Pinpoint the cell where the given text exists, returning its (X, Y) midpoint coordinate. 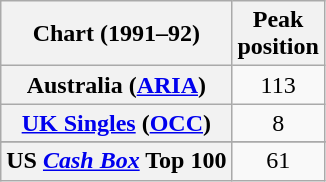
Peakposition (278, 34)
UK Singles (OCC) (116, 123)
8 (278, 123)
Australia (ARIA) (116, 85)
US Cash Box Top 100 (116, 161)
61 (278, 161)
113 (278, 85)
Chart (1991–92) (116, 34)
